Search for the cell housing the specified text and yield its [X, Y] center coordinate. 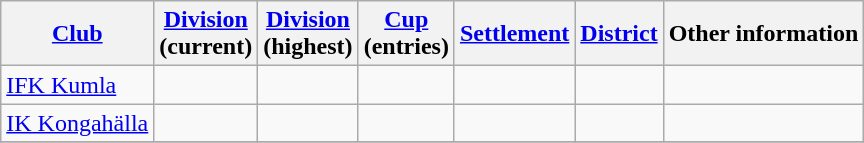
Other information [764, 34]
IK Kongahälla [78, 123]
Settlement [514, 34]
Cup (entries) [406, 34]
District [619, 34]
IFK Kumla [78, 85]
Division (highest) [308, 34]
Club [78, 34]
Division (current) [206, 34]
